From the cell containing the given text, extract its center point as (X, Y) coordinate. 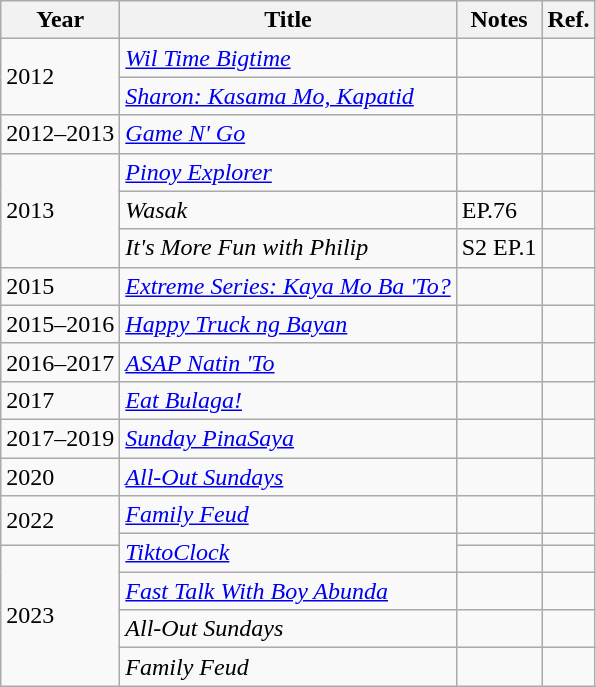
TiktoClock (288, 553)
ASAP Natin 'To (288, 362)
Year (60, 20)
2017–2019 (60, 438)
Notes (499, 20)
2023 (60, 616)
2012–2013 (60, 134)
Extreme Series: Kaya Mo Ba 'To? (288, 286)
Ref. (568, 20)
Eat Bulaga! (288, 400)
It's More Fun with Philip (288, 248)
Fast Talk With Boy Abunda (288, 591)
Wil Time Bigtime (288, 58)
2016–2017 (60, 362)
2020 (60, 477)
2015–2016 (60, 324)
Title (288, 20)
2015 (60, 286)
2012 (60, 77)
2017 (60, 400)
Happy Truck ng Bayan (288, 324)
EP.76 (499, 210)
Sunday PinaSaya (288, 438)
S2 EP.1 (499, 248)
2022 (60, 520)
Wasak (288, 210)
2013 (60, 210)
Game N' Go (288, 134)
Pinoy Explorer (288, 172)
Sharon: Kasama Mo, Kapatid (288, 96)
